Search for the cell housing the specified text and yield its (x, y) center coordinate. 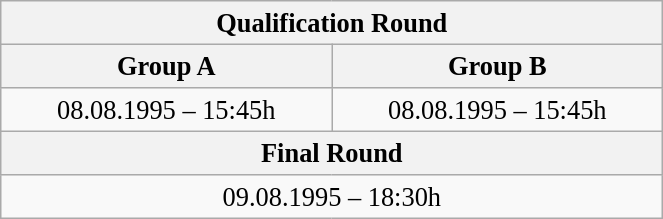
09.08.1995 – 18:30h (332, 197)
Qualification Round (332, 22)
Final Round (332, 153)
Group A (166, 66)
Group B (498, 66)
